Scan for the cell matching the given text and deliver its [X, Y] coordinate at center. 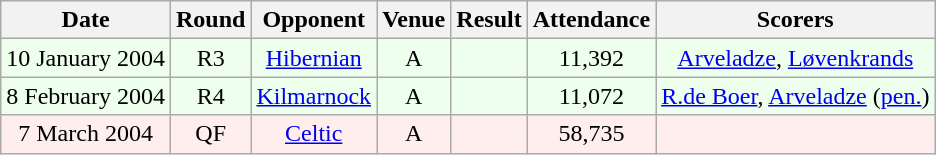
11,392 [591, 58]
10 January 2004 [86, 58]
R.de Boer, Arveladze (pen.) [796, 96]
7 March 2004 [86, 134]
R4 [210, 96]
Hibernian [314, 58]
Arveladze, Løvenkrands [796, 58]
QF [210, 134]
Result [489, 20]
Attendance [591, 20]
Scorers [796, 20]
Venue [414, 20]
Round [210, 20]
58,735 [591, 134]
R3 [210, 58]
8 February 2004 [86, 96]
Kilmarnock [314, 96]
Date [86, 20]
Opponent [314, 20]
Celtic [314, 134]
11,072 [591, 96]
